Detect which cell encompasses the target text, then output its [X, Y] center coordinate. 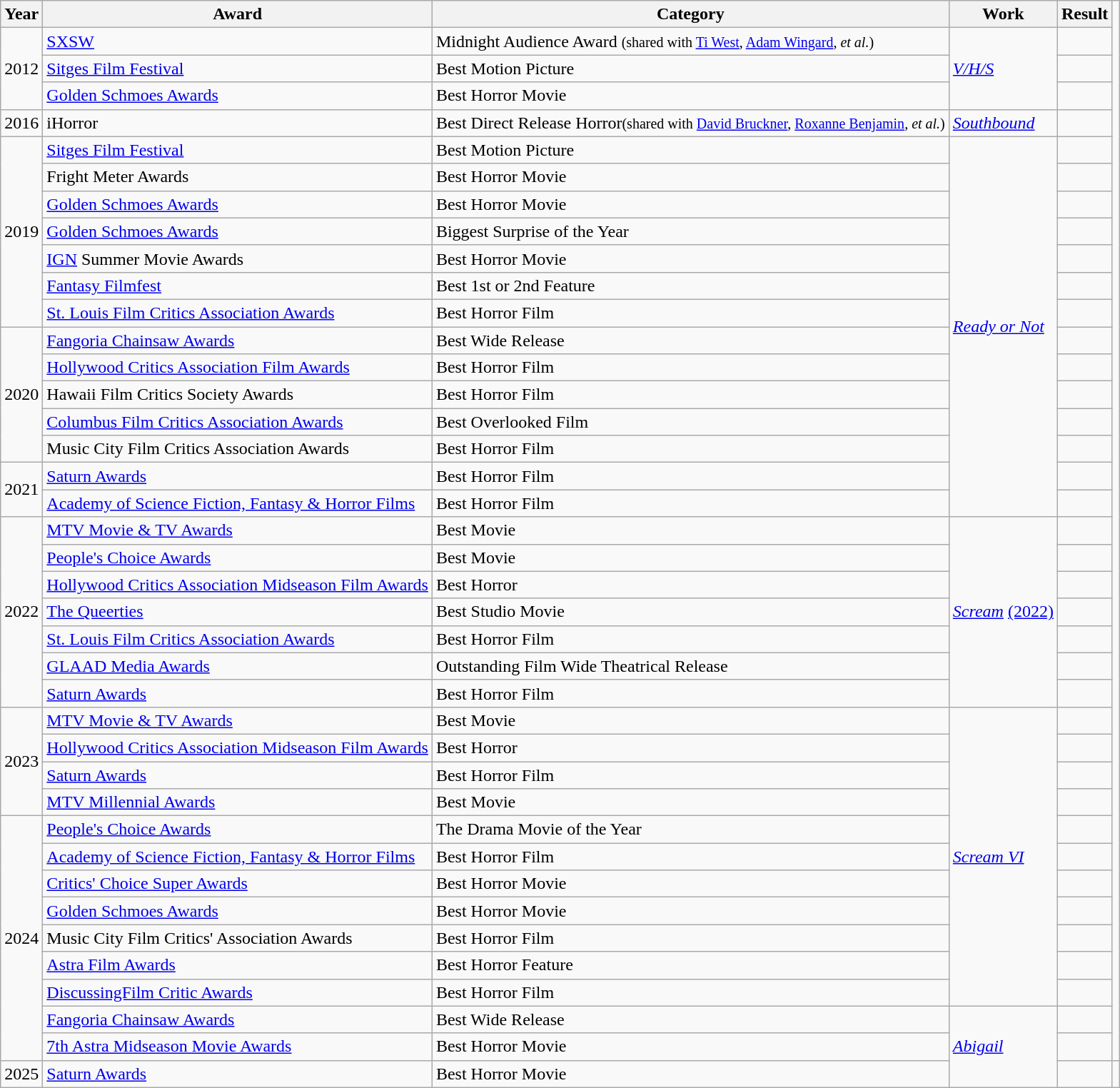
Music City Film Critics Association Awards [238, 449]
Scream VI [1003, 857]
Year [21, 14]
2016 [21, 123]
The Drama Movie of the Year [690, 830]
DiscussingFilm Critic Awards [238, 992]
2025 [21, 1074]
Best Studio Movie [690, 612]
Biggest Surprise of the Year [690, 231]
Scream (2022) [1003, 612]
Best 1st or 2nd Feature [690, 286]
The Queerties [238, 612]
Critics' Choice Super Awards [238, 884]
Best Direct Release Horror(shared with David Bruckner, Roxanne Benjamin, et al.) [690, 123]
Work [1003, 14]
7th Astra Midseason Movie Awards [238, 1047]
Best Horror Feature [690, 965]
Best Overlooked Film [690, 422]
2019 [21, 231]
Result [1084, 14]
Hawaii Film Critics Society Awards [238, 395]
Outstanding Film Wide Theatrical Release [690, 666]
Midnight Audience Award (shared with Ti West, Adam Wingard, et al.) [690, 41]
Hollywood Critics Association Film Awards [238, 368]
Fright Meter Awards [238, 177]
Category [690, 14]
Southbound [1003, 123]
Music City Film Critics' Association Awards [238, 938]
iHorror [238, 123]
IGN Summer Movie Awards [238, 258]
2022 [21, 612]
GLAAD Media Awards [238, 666]
Astra Film Awards [238, 965]
2020 [21, 395]
Fantasy Filmfest [238, 286]
Ready or Not [1003, 327]
MTV Millennial Awards [238, 802]
2021 [21, 490]
Award [238, 14]
2012 [21, 69]
Abigail [1003, 1047]
2024 [21, 938]
Columbus Film Critics Association Awards [238, 422]
V/H/S [1003, 69]
2023 [21, 761]
SXSW [238, 41]
